Detect which cell encompasses the target text, then output its (x, y) center coordinate. 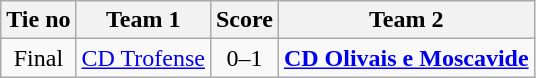
CD Olivais e Moscavide (406, 58)
CD Trofense (143, 58)
Team 2 (406, 20)
Tie no (38, 20)
0–1 (244, 58)
Team 1 (143, 20)
Final (38, 58)
Score (244, 20)
